Search for the cell housing the specified text and yield its (X, Y) center coordinate. 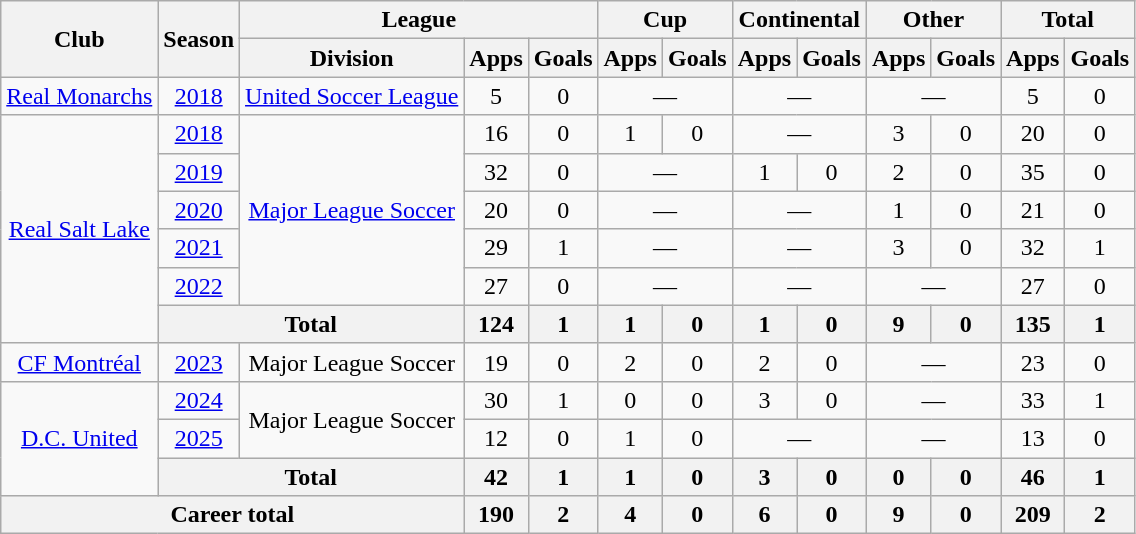
Division (352, 58)
124 (496, 324)
190 (496, 515)
46 (1033, 477)
2023 (199, 362)
Career total (232, 515)
CF Montréal (80, 362)
21 (1033, 210)
23 (1033, 362)
209 (1033, 515)
League (419, 20)
33 (1033, 400)
2025 (199, 438)
35 (1033, 172)
2024 (199, 400)
12 (496, 438)
13 (1033, 438)
Cup (665, 20)
Season (199, 39)
135 (1033, 324)
Club (80, 39)
6 (764, 515)
29 (496, 248)
4 (630, 515)
D.C. United (80, 438)
Continental (799, 20)
16 (496, 134)
2019 (199, 172)
Real Monarchs (80, 96)
42 (496, 477)
2021 (199, 248)
2020 (199, 210)
Real Salt Lake (80, 229)
19 (496, 362)
Other (933, 20)
United Soccer League (352, 96)
30 (496, 400)
2022 (199, 286)
